Output the [x, y] coordinate of the center of the cell containing the given text.  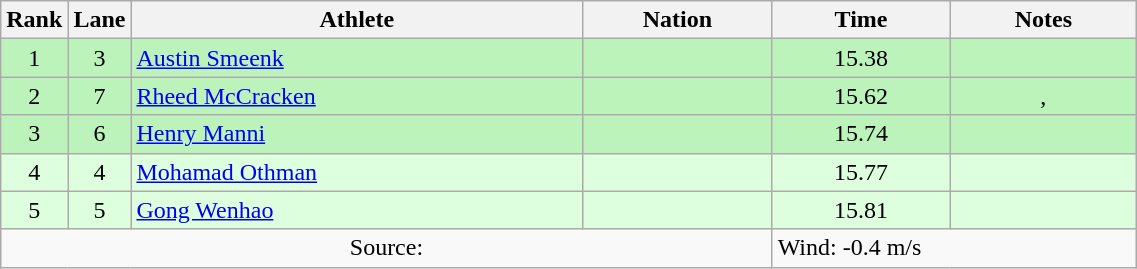
Nation [678, 20]
, [1044, 96]
Gong Wenhao [357, 210]
1 [34, 58]
Wind: -0.4 m/s [954, 248]
Henry Manni [357, 134]
15.81 [861, 210]
15.77 [861, 172]
Rheed McCracken [357, 96]
7 [100, 96]
Rank [34, 20]
15.62 [861, 96]
Lane [100, 20]
Austin Smeenk [357, 58]
15.74 [861, 134]
Time [861, 20]
Athlete [357, 20]
6 [100, 134]
Source: [386, 248]
15.38 [861, 58]
Mohamad Othman [357, 172]
Notes [1044, 20]
2 [34, 96]
